Search for the cell housing the specified text and yield its [x, y] center coordinate. 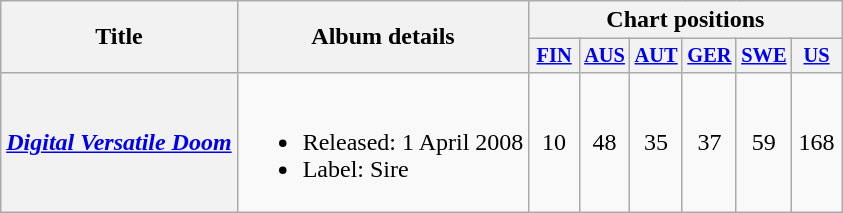
Digital Versatile Doom [119, 142]
Released: 1 April 2008Label: Sire [383, 142]
35 [656, 142]
AUT [656, 56]
48 [604, 142]
GER [709, 56]
AUS [604, 56]
168 [816, 142]
Title [119, 37]
US [816, 56]
37 [709, 142]
10 [554, 142]
59 [764, 142]
FIN [554, 56]
SWE [764, 56]
Chart positions [686, 20]
Album details [383, 37]
